Capture the cell that displays the provided text and extract its [x, y] central coordinate. 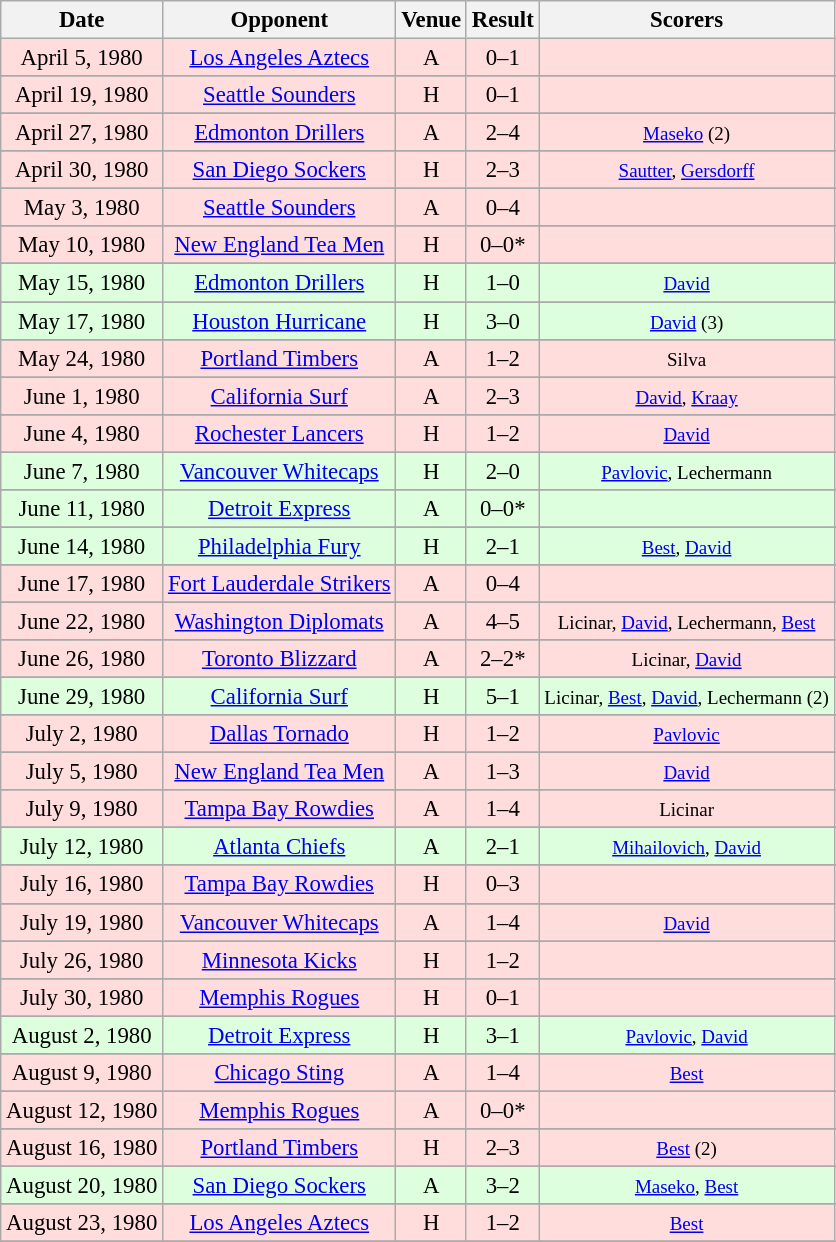
June 22, 1980 [82, 621]
0–3 [502, 885]
Date [82, 20]
Maseko, Best [686, 1185]
April 19, 1980 [82, 95]
Venue [432, 20]
5–1 [502, 697]
June 1, 1980 [82, 396]
April 5, 1980 [82, 58]
Best (2) [686, 1148]
August 23, 1980 [82, 1223]
August 2, 1980 [82, 1035]
Dallas Tornado [280, 734]
Licinar, Best, David, Lechermann (2) [686, 697]
Pavlovic, Lechermann [686, 471]
Washington Diplomats [280, 621]
Minnesota Kicks [280, 960]
July 5, 1980 [82, 772]
Opponent [280, 20]
July 19, 1980 [82, 922]
June 17, 1980 [82, 584]
July 16, 1980 [82, 885]
Fort Lauderdale Strikers [280, 584]
4–5 [502, 621]
June 26, 1980 [82, 659]
Maseko (2) [686, 133]
1–0 [502, 283]
May 3, 1980 [82, 208]
August 9, 1980 [82, 1073]
June 11, 1980 [82, 509]
Pavlovic [686, 734]
Scorers [686, 20]
Licinar [686, 809]
July 12, 1980 [82, 847]
3–2 [502, 1185]
August 16, 1980 [82, 1148]
August 12, 1980 [82, 1110]
May 15, 1980 [82, 283]
July 30, 1980 [82, 997]
April 30, 1980 [82, 170]
2–0 [502, 471]
David, Kraay [686, 396]
July 26, 1980 [82, 960]
August 20, 1980 [82, 1185]
June 7, 1980 [82, 471]
April 27, 1980 [82, 133]
June 4, 1980 [82, 433]
Result [502, 20]
Atlanta Chiefs [280, 847]
Mihailovich, David [686, 847]
David (3) [686, 321]
2–2* [502, 659]
May 10, 1980 [82, 245]
Pavlovic, David [686, 1035]
June 14, 1980 [82, 546]
Best, David [686, 546]
May 24, 1980 [82, 358]
July 9, 1980 [82, 809]
Sautter, Gersdorff [686, 170]
Chicago Sting [280, 1073]
1–3 [502, 772]
May 17, 1980 [82, 321]
Rochester Lancers [280, 433]
Philadelphia Fury [280, 546]
3–1 [502, 1035]
Houston Hurricane [280, 321]
July 2, 1980 [82, 734]
Licinar, David, Lechermann, Best [686, 621]
Silva [686, 358]
June 29, 1980 [82, 697]
Licinar, David [686, 659]
Toronto Blizzard [280, 659]
2–4 [502, 133]
3–0 [502, 321]
